Determine the (x, y) coordinate at the center of the cell enclosing the given text.  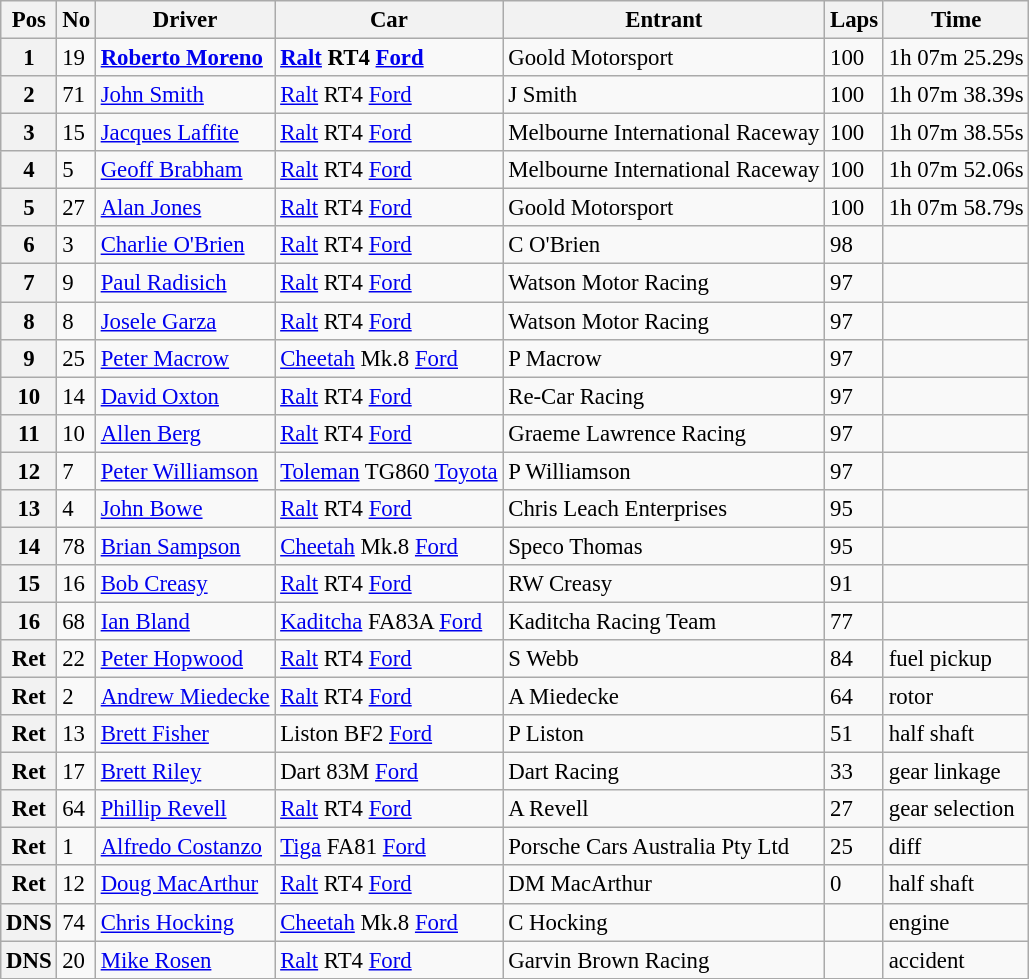
1h 07m 38.55s (956, 133)
Graeme Lawrence Racing (664, 433)
74 (76, 922)
diff (956, 847)
Time (956, 20)
33 (854, 772)
Charlie O'Brien (184, 245)
Allen Berg (184, 433)
77 (854, 621)
78 (76, 546)
Speco Thomas (664, 546)
1h 07m 52.06s (956, 170)
C O'Brien (664, 245)
Liston BF2 Ford (389, 734)
Dart Racing (664, 772)
Alan Jones (184, 208)
A Miedecke (664, 697)
C Hocking (664, 922)
91 (854, 584)
Laps (854, 20)
Andrew Miedecke (184, 697)
1h 07m 38.39s (956, 95)
Mike Rosen (184, 960)
P Liston (664, 734)
engine (956, 922)
Kaditcha Racing Team (664, 621)
1h 07m 58.79s (956, 208)
John Bowe (184, 509)
J Smith (664, 95)
20 (76, 960)
22 (76, 659)
17 (76, 772)
gear selection (956, 809)
David Oxton (184, 396)
19 (76, 58)
11 (29, 433)
Brett Fisher (184, 734)
accident (956, 960)
51 (854, 734)
Brett Riley (184, 772)
Car (389, 20)
rotor (956, 697)
Jacques Laffite (184, 133)
No (76, 20)
Porsche Cars Australia Pty Ltd (664, 847)
6 (29, 245)
Brian Sampson (184, 546)
John Smith (184, 95)
Tiga FA81 Ford (389, 847)
Re-Car Racing (664, 396)
1h 07m 25.29s (956, 58)
P Williamson (664, 471)
Josele Garza (184, 321)
Bob Creasy (184, 584)
Paul Radisich (184, 283)
Ian Bland (184, 621)
98 (854, 245)
A Revell (664, 809)
Alfredo Costanzo (184, 847)
Toleman TG860 Toyota (389, 471)
Entrant (664, 20)
0 (854, 885)
P Macrow (664, 358)
S Webb (664, 659)
Peter Hopwood (184, 659)
Pos (29, 20)
Roberto Moreno (184, 58)
Driver (184, 20)
Chris Hocking (184, 922)
fuel pickup (956, 659)
Phillip Revell (184, 809)
DM MacArthur (664, 885)
Doug MacArthur (184, 885)
71 (76, 95)
gear linkage (956, 772)
84 (854, 659)
RW Creasy (664, 584)
Peter Williamson (184, 471)
Kaditcha FA83A Ford (389, 621)
Dart 83M Ford (389, 772)
Peter Macrow (184, 358)
Garvin Brown Racing (664, 960)
Chris Leach Enterprises (664, 509)
68 (76, 621)
Geoff Brabham (184, 170)
